Scan for the cell matching the given text and deliver its [x, y] coordinate at center. 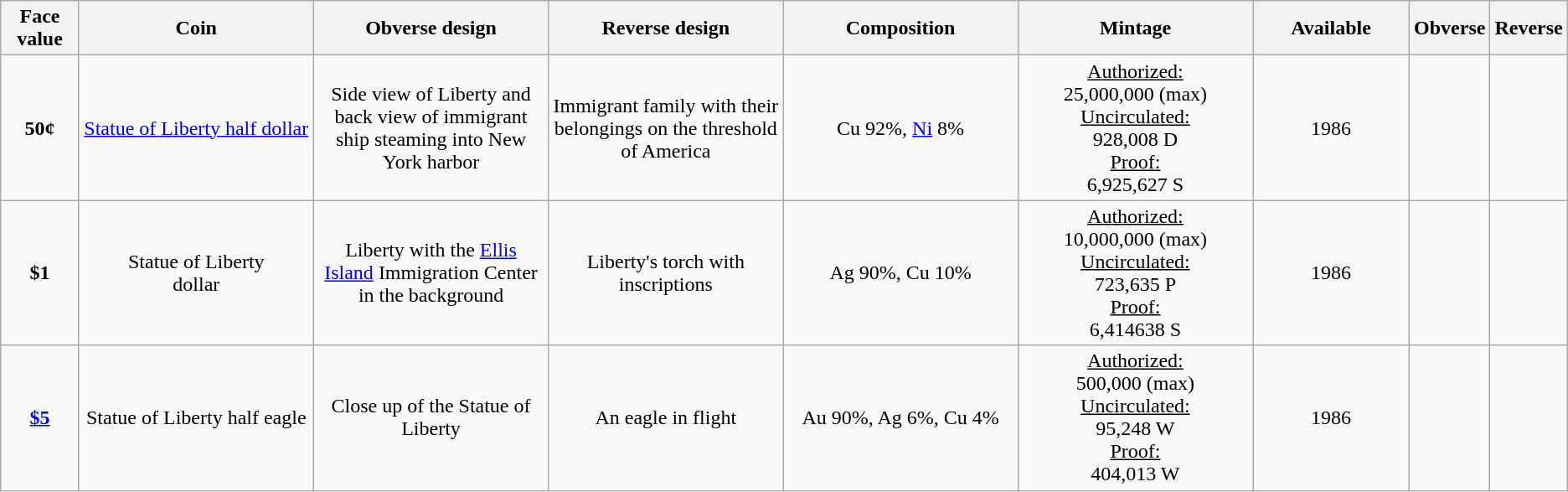
Reverse design [666, 28]
Close up of the Statue of Liberty [431, 417]
Au 90%, Ag 6%, Cu 4% [900, 417]
$5 [40, 417]
Statue of Liberty half eagle [196, 417]
Cu 92%, Ni 8% [900, 127]
Coin [196, 28]
Obverse design [431, 28]
Liberty with the Ellis Island Immigration Center in the background [431, 273]
Available [1332, 28]
50¢ [40, 127]
Mintage [1135, 28]
Ag 90%, Cu 10% [900, 273]
Reverse [1529, 28]
Composition [900, 28]
$1 [40, 273]
Face value [40, 28]
Authorized:25,000,000 (max)Uncirculated:928,008 DProof:6,925,627 S [1135, 127]
An eagle in flight [666, 417]
Side view of Liberty and back view of immigrant ship steaming into New York harbor [431, 127]
Statue of Libertydollar [196, 273]
Authorized:10,000,000 (max)Uncirculated:723,635 PProof:6,414638 S [1135, 273]
Obverse [1450, 28]
Immigrant family with their belongings on the threshold of America [666, 127]
Authorized:500,000 (max)Uncirculated:95,248 WProof:404,013 W [1135, 417]
Statue of Liberty half dollar [196, 127]
Liberty's torch with inscriptions [666, 273]
